Pinpoint the cell where the given text exists, returning its (x, y) midpoint coordinate. 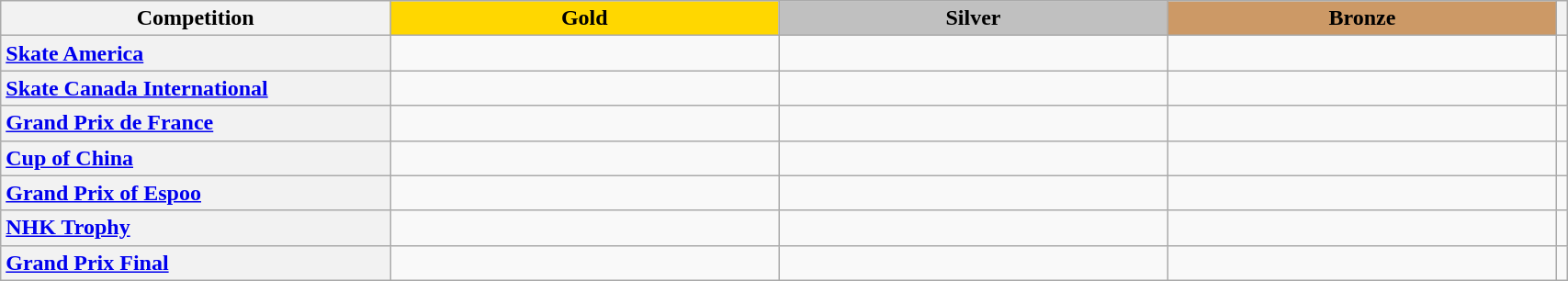
Skate Canada International (196, 88)
NHK Trophy (196, 228)
Cup of China (196, 158)
Silver (974, 18)
Grand Prix Final (196, 263)
Gold (584, 18)
Grand Prix de France (196, 123)
Bronze (1361, 18)
Competition (196, 18)
Grand Prix of Espoo (196, 193)
Skate America (196, 53)
